Return [x, y] of the center of cell containing provided text 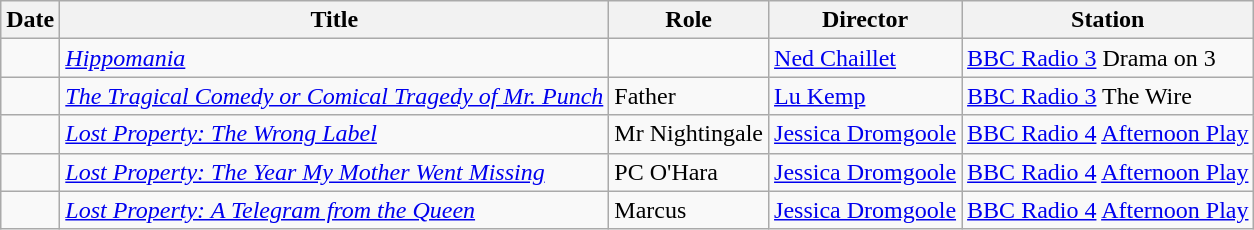
Marcus [689, 210]
Lost Property: A Telegram from the Queen [334, 210]
Ned Chaillet [866, 58]
Mr Nightingale [689, 134]
Role [689, 20]
Director [866, 20]
Date [30, 20]
Lu Kemp [866, 96]
BBC Radio 3 The Wire [1108, 96]
Title [334, 20]
Station [1108, 20]
Hippomania [334, 58]
Father [689, 96]
The Tragical Comedy or Comical Tragedy of Mr. Punch [334, 96]
Lost Property: The Year My Mother Went Missing [334, 172]
PC O'Hara [689, 172]
BBC Radio 3 Drama on 3 [1108, 58]
Lost Property: The Wrong Label [334, 134]
